Capture the cell that displays the provided text and extract its (X, Y) central coordinate. 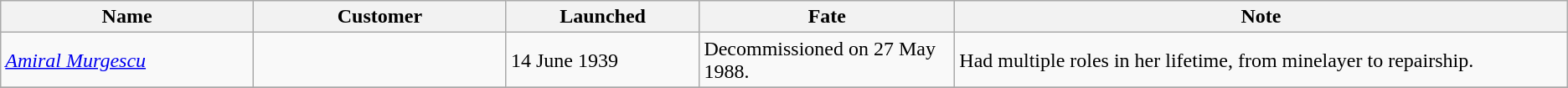
Decommissioned on 27 May 1988. (828, 60)
Customer (379, 17)
Amiral Murgescu (127, 60)
Fate (828, 17)
Had multiple roles in her lifetime, from minelayer to repairship. (1261, 60)
Note (1261, 17)
14 June 1939 (602, 60)
Name (127, 17)
Launched (602, 17)
